Search for the cell housing the specified text and yield its (X, Y) center coordinate. 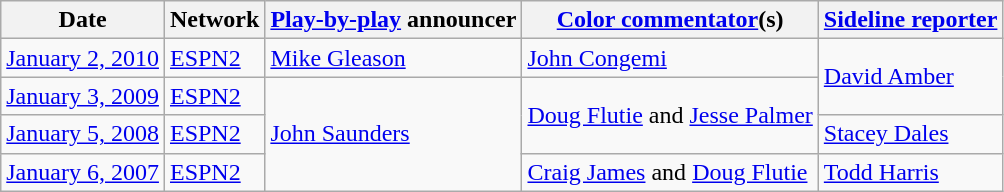
January 2, 2010 (83, 58)
January 5, 2008 (83, 134)
Sideline reporter (910, 20)
Todd Harris (910, 172)
January 3, 2009 (83, 96)
Doug Flutie and Jesse Palmer (670, 115)
Network (214, 20)
David Amber (910, 77)
Play-by-play announcer (394, 20)
John Congemi (670, 58)
Stacey Dales (910, 134)
John Saunders (394, 134)
Color commentator(s) (670, 20)
January 6, 2007 (83, 172)
Mike Gleason (394, 58)
Craig James and Doug Flutie (670, 172)
Date (83, 20)
